Capture the cell that displays the provided text and extract its [x, y] central coordinate. 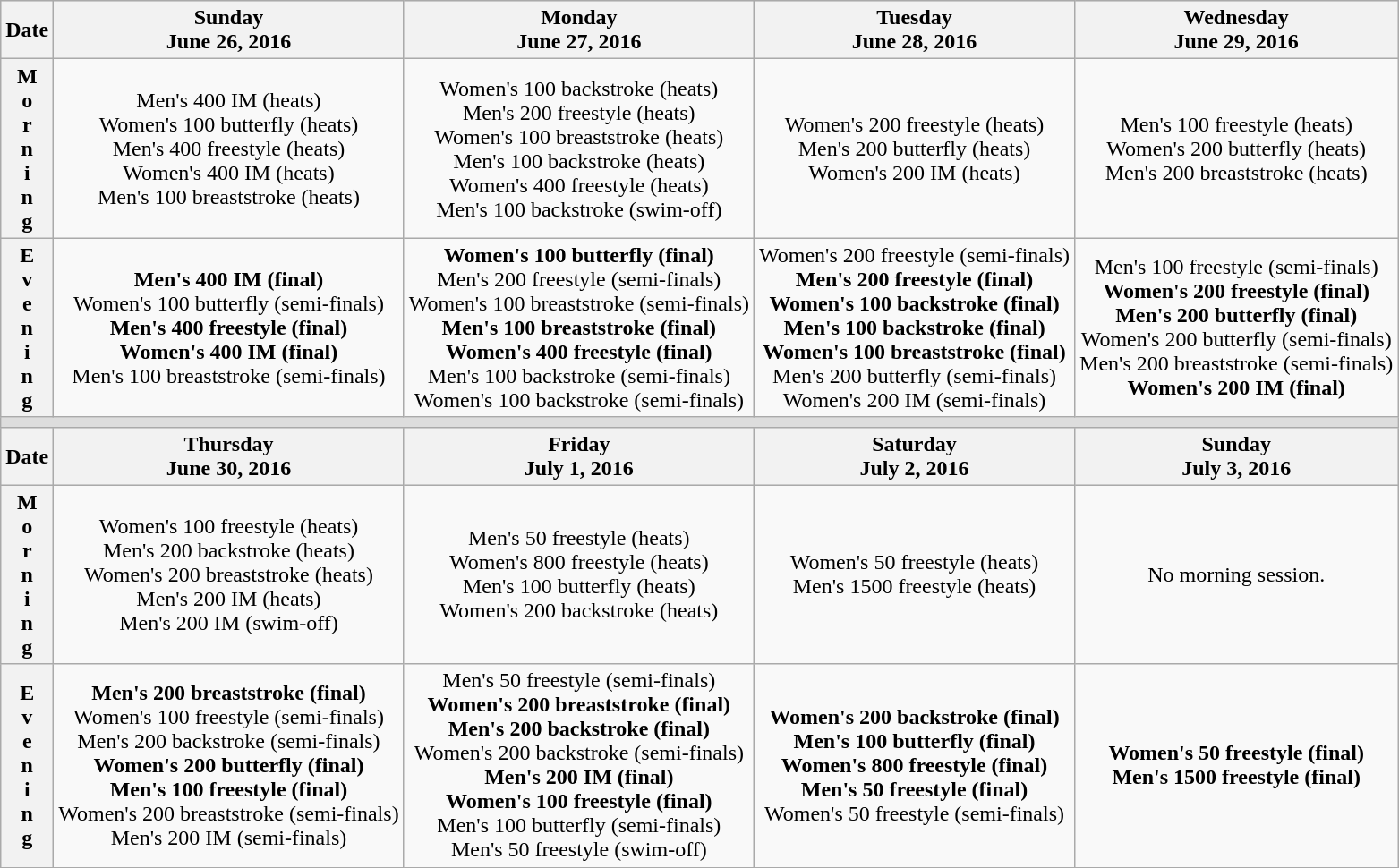
Women's 200 freestyle (heats)Men's 200 butterfly (heats)Women's 200 IM (heats) [915, 149]
Sunday July 3, 2016 [1237, 456]
Wednesday June 29, 2016 [1237, 30]
Sunday June 26, 2016 [229, 30]
Women's 200 backstroke (final)Men's 100 butterfly (final)Women's 800 freestyle (final)Men's 50 freestyle (final)Women's 50 freestyle (semi-finals) [915, 766]
Men's 400 IM (heats)Women's 100 butterfly (heats)Men's 400 freestyle (heats)Women's 400 IM (heats)Men's 100 breaststroke (heats) [229, 149]
Friday July 1, 2016 [578, 456]
Men's 50 freestyle (heats)Women's 800 freestyle (heats)Men's 100 butterfly (heats)Women's 200 backstroke (heats) [578, 574]
No morning session. [1237, 574]
Men's 400 IM (final)Women's 100 butterfly (semi-finals)Men's 400 freestyle (final)Women's 400 IM (final)Men's 100 breaststroke (semi-finals) [229, 328]
Women's 100 freestyle (heats)Men's 200 backstroke (heats)Women's 200 breaststroke (heats)Men's 200 IM (heats)Men's 200 IM (swim-off) [229, 574]
Thursday June 30, 2016 [229, 456]
Monday June 27, 2016 [578, 30]
Tuesday June 28, 2016 [915, 30]
Men's 100 freestyle (heats)Women's 200 butterfly (heats)Men's 200 breaststroke (heats) [1237, 149]
Saturday July 2, 2016 [915, 456]
Women's 50 freestyle (heats)Men's 1500 freestyle (heats) [915, 574]
Women's 50 freestyle (final)Men's 1500 freestyle (final) [1237, 766]
